Find where the given text appears and provide that cell's center as (X, Y) coordinate. 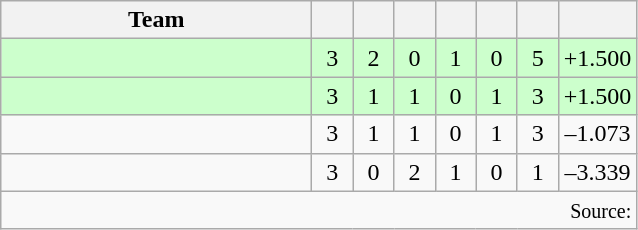
Source: (319, 210)
–3.339 (598, 172)
–1.073 (598, 134)
Team (156, 20)
5 (538, 58)
